Extract the [x, y] coordinate from the center of the cell holding the provided text.  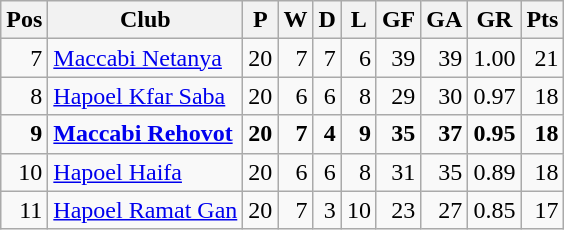
27 [444, 210]
W [296, 20]
Pts [542, 20]
L [358, 20]
P [260, 20]
0.89 [494, 172]
GF [398, 20]
17 [542, 210]
37 [444, 134]
30 [444, 96]
Maccabi Rehovot [146, 134]
0.95 [494, 134]
Hapoel Ramat Gan [146, 210]
GA [444, 20]
29 [398, 96]
Club [146, 20]
3 [327, 210]
Maccabi Netanya [146, 58]
0.97 [494, 96]
21 [542, 58]
4 [327, 134]
D [327, 20]
11 [24, 210]
31 [398, 172]
GR [494, 20]
0.85 [494, 210]
Pos [24, 20]
Hapoel Kfar Saba [146, 96]
1.00 [494, 58]
Hapoel Haifa [146, 172]
23 [398, 210]
